Determine the [X, Y] coordinate at the center of the cell enclosing the given text.  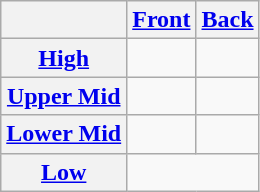
Front [162, 20]
Lower Mid [64, 134]
Back [228, 20]
High [64, 58]
Upper Mid [64, 96]
Low [64, 172]
